Provide the [x, y] coordinate of the cell's center where the given text is located.  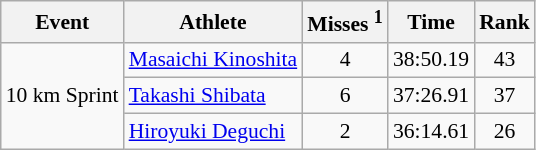
38:50.19 [431, 60]
4 [345, 60]
10 km Sprint [62, 96]
Takashi Shibata [214, 96]
Misses 1 [345, 22]
37:26.91 [431, 96]
37 [504, 96]
Masaichi Kinoshita [214, 60]
Athlete [214, 22]
Hiroyuki Deguchi [214, 132]
6 [345, 96]
26 [504, 132]
43 [504, 60]
36:14.61 [431, 132]
Event [62, 22]
2 [345, 132]
Time [431, 22]
Rank [504, 22]
